Find where the given text appears and provide that cell's center as (X, Y) coordinate. 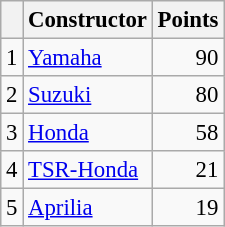
3 (12, 133)
90 (188, 58)
2 (12, 95)
Suzuki (88, 95)
Yamaha (88, 58)
Points (188, 20)
1 (12, 58)
80 (188, 95)
Honda (88, 133)
Constructor (88, 20)
5 (12, 208)
TSR-Honda (88, 170)
21 (188, 170)
19 (188, 208)
Aprilia (88, 208)
58 (188, 133)
4 (12, 170)
